Scan for the cell matching the given text and deliver its [X, Y] coordinate at center. 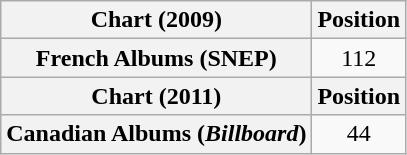
112 [359, 58]
French Albums (SNEP) [156, 58]
44 [359, 134]
Chart (2009) [156, 20]
Canadian Albums (Billboard) [156, 134]
Chart (2011) [156, 96]
